Return (x, y) of the center of cell containing provided text 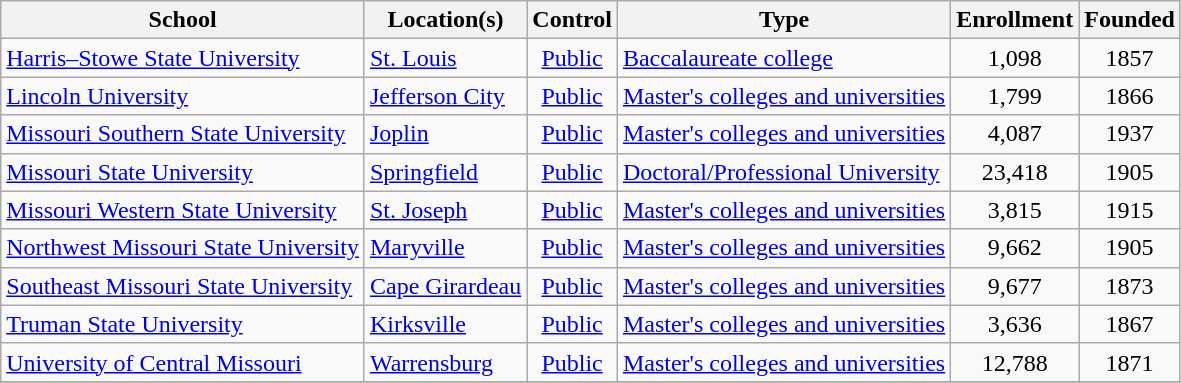
3,815 (1015, 210)
Control (572, 20)
Type (784, 20)
Missouri State University (183, 172)
Location(s) (445, 20)
Maryville (445, 248)
1871 (1130, 362)
9,662 (1015, 248)
St. Louis (445, 58)
Northwest Missouri State University (183, 248)
1,799 (1015, 96)
Truman State University (183, 324)
Harris–Stowe State University (183, 58)
Warrensburg (445, 362)
1937 (1130, 134)
Baccalaureate college (784, 58)
1866 (1130, 96)
Joplin (445, 134)
Southeast Missouri State University (183, 286)
12,788 (1015, 362)
Missouri Southern State University (183, 134)
University of Central Missouri (183, 362)
St. Joseph (445, 210)
Springfield (445, 172)
4,087 (1015, 134)
Kirksville (445, 324)
1867 (1130, 324)
1,098 (1015, 58)
23,418 (1015, 172)
Jefferson City (445, 96)
1857 (1130, 58)
Founded (1130, 20)
School (183, 20)
1915 (1130, 210)
9,677 (1015, 286)
Missouri Western State University (183, 210)
Doctoral/Professional University (784, 172)
Lincoln University (183, 96)
Enrollment (1015, 20)
1873 (1130, 286)
Cape Girardeau (445, 286)
3,636 (1015, 324)
